From the cell containing the given text, extract its center point as (x, y) coordinate. 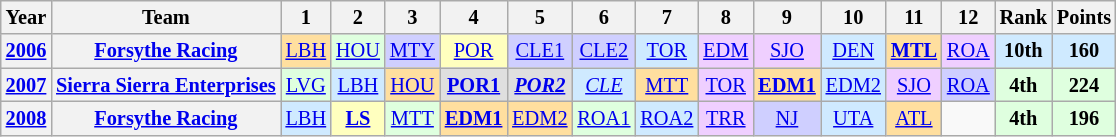
MTY (412, 51)
12 (968, 17)
5 (540, 17)
POR2 (540, 85)
11 (914, 17)
4 (474, 17)
6 (604, 17)
LS (358, 118)
8 (726, 17)
2 (358, 17)
2008 (26, 118)
ROA1 (604, 118)
NJ (786, 118)
10 (854, 17)
ROA2 (666, 118)
UTA (854, 118)
Sierra Sierra Enterprises (166, 85)
7 (666, 17)
Year (26, 17)
LVG (306, 85)
CLE2 (604, 51)
ATL (914, 118)
Rank (1024, 17)
196 (1084, 118)
POR (474, 51)
CLE1 (540, 51)
Team (166, 17)
CLE (604, 85)
2007 (26, 85)
POR1 (474, 85)
2006 (26, 51)
1 (306, 17)
224 (1084, 85)
DEN (854, 51)
9 (786, 17)
EDM (726, 51)
TRR (726, 118)
10th (1024, 51)
Points (1084, 17)
160 (1084, 51)
MTL (914, 51)
3 (412, 17)
